Return the [x, y] coordinate for the center point of the cell that contains the specified text.  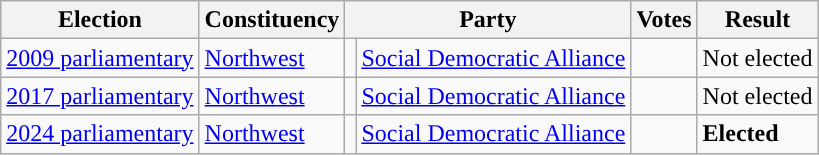
Result [758, 20]
2024 parliamentary [100, 134]
Election [100, 20]
Elected [758, 134]
Constituency [272, 20]
Party [488, 20]
2017 parliamentary [100, 96]
2009 parliamentary [100, 58]
Votes [664, 20]
